Output the (x, y) coordinate of the center of the cell containing the given text.  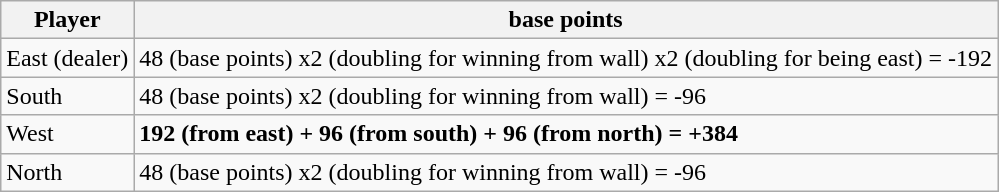
East (dealer) (68, 58)
Player (68, 20)
North (68, 172)
192 (from east) + 96 (from south) + 96 (from north) = +384 (566, 134)
base points (566, 20)
West (68, 134)
South (68, 96)
48 (base points) x2 (doubling for winning from wall) x2 (doubling for being east) = -192 (566, 58)
